Extract the [x, y] coordinate from the center of the cell holding the provided text.  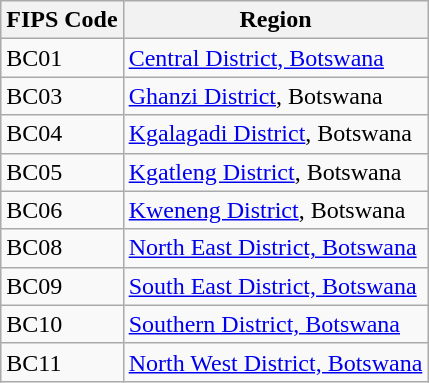
BC08 [62, 248]
BC05 [62, 172]
BC10 [62, 324]
North West District, Botswana [276, 362]
FIPS Code [62, 20]
Central District, Botswana [276, 58]
Ghanzi District, Botswana [276, 96]
BC06 [62, 210]
Kweneng District, Botswana [276, 210]
Kgalagadi District, Botswana [276, 134]
South East District, Botswana [276, 286]
Kgatleng District, Botswana [276, 172]
BC04 [62, 134]
Region [276, 20]
BC01 [62, 58]
North East District, Botswana [276, 248]
BC09 [62, 286]
Southern District, Botswana [276, 324]
BC11 [62, 362]
BC03 [62, 96]
